Search for the cell housing the specified text and yield its (X, Y) center coordinate. 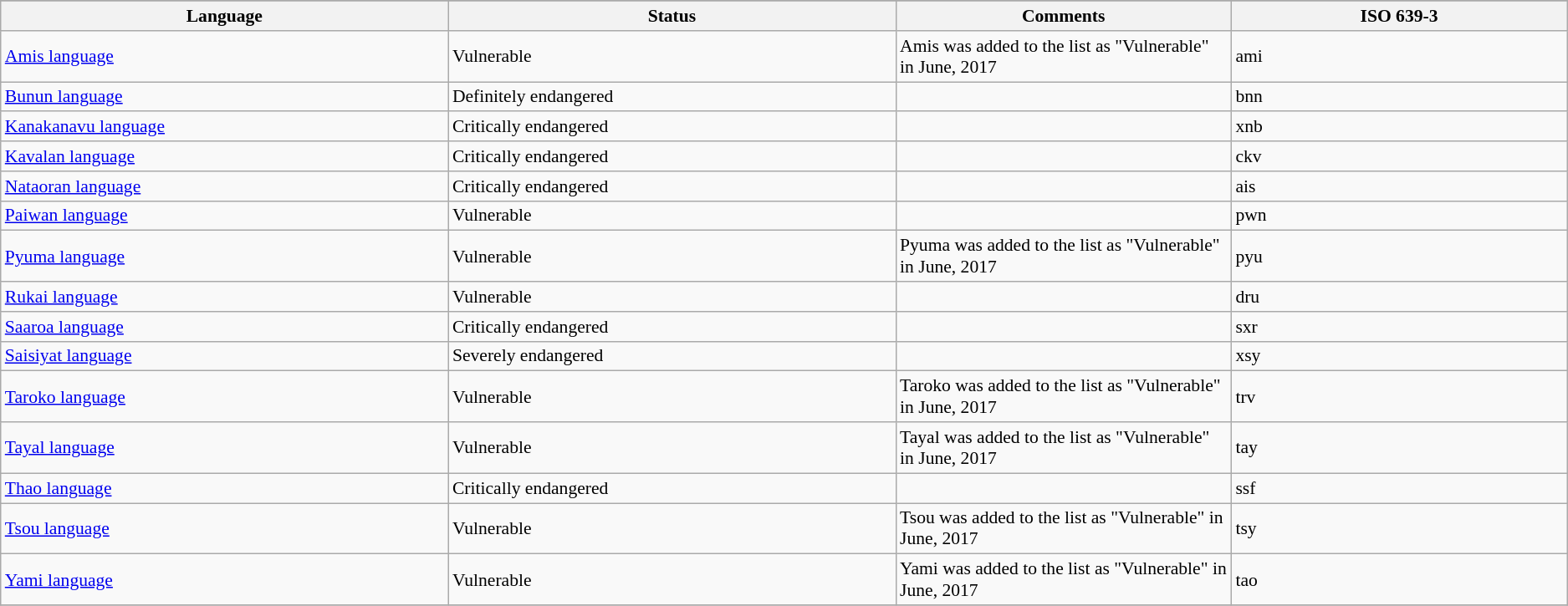
Saisiyat language (224, 356)
Amis was added to the list as "Vulnerable" in June, 2017 (1064, 57)
sxr (1398, 327)
Comments (1064, 16)
ais (1398, 186)
Nataoran language (224, 186)
Tsou was added to the list as "Vulnerable" in June, 2017 (1064, 528)
Amis language (224, 57)
Yami language (224, 580)
Taroko language (224, 396)
ISO 639-3 (1398, 16)
Pyuma language (224, 256)
ckv (1398, 156)
Tayal language (224, 448)
Saaroa language (224, 327)
Rukai language (224, 297)
bnn (1398, 97)
tay (1398, 448)
tsy (1398, 528)
ami (1398, 57)
Severely endangered (672, 356)
Pyuma was added to the list as "Vulnerable" in June, 2017 (1064, 256)
trv (1398, 396)
Tayal was added to the list as "Vulnerable" in June, 2017 (1064, 448)
Definitely endangered (672, 97)
Kavalan language (224, 156)
Bunun language (224, 97)
Language (224, 16)
Yami was added to the list as "Vulnerable" in June, 2017 (1064, 580)
pwn (1398, 216)
tao (1398, 580)
Status (672, 16)
xnb (1398, 127)
Paiwan language (224, 216)
Tsou language (224, 528)
Thao language (224, 488)
ssf (1398, 488)
Taroko was added to the list as "Vulnerable" in June, 2017 (1064, 396)
dru (1398, 297)
xsy (1398, 356)
pyu (1398, 256)
Kanakanavu language (224, 127)
